Find where the given text appears and provide that cell's center as [X, Y] coordinate. 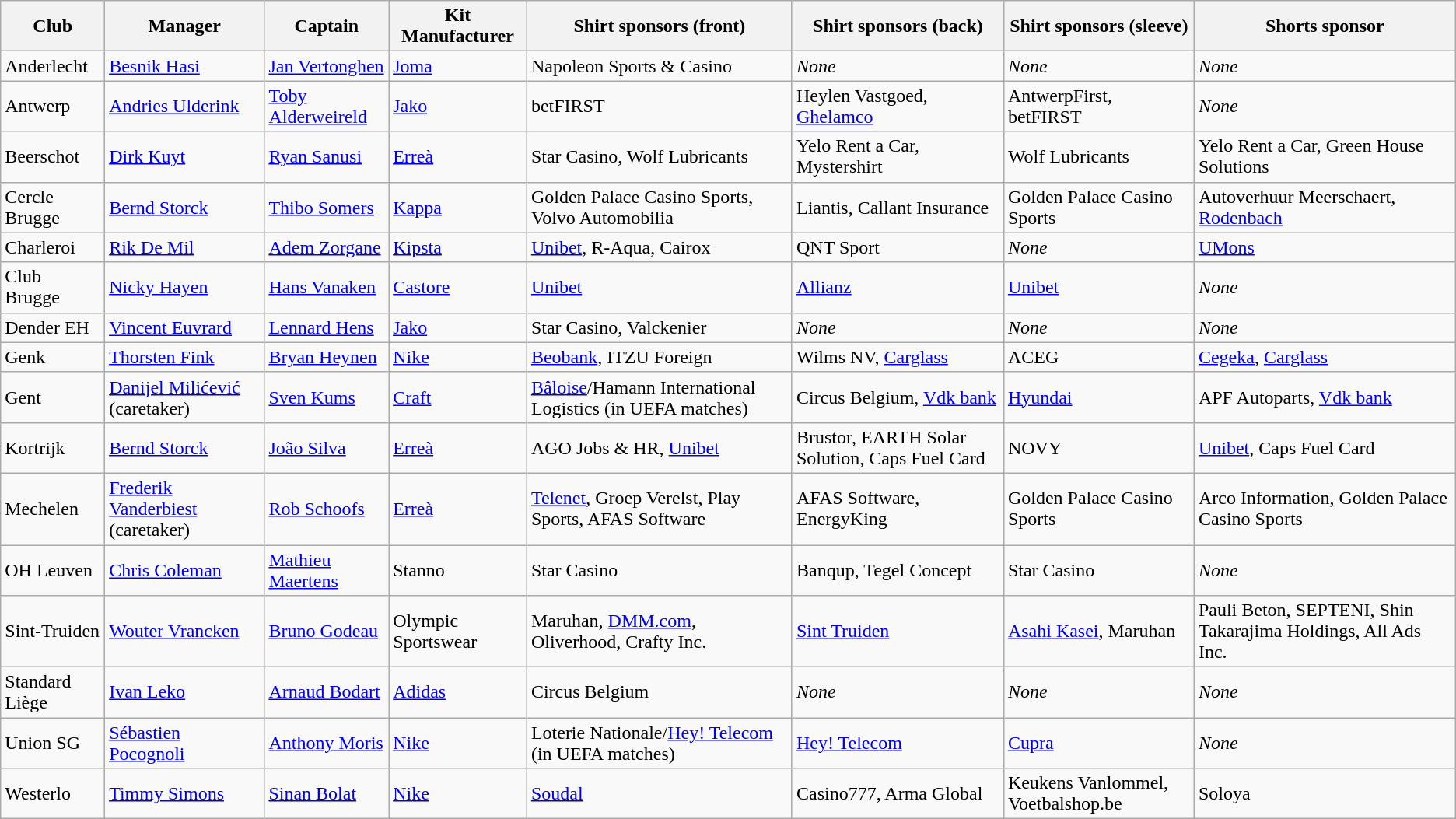
Rik De Mil [185, 247]
Ivan Leko [185, 692]
Sébastien Pocognoli [185, 744]
Heylen Vastgoed, Ghelamco [898, 106]
Unibet, Caps Fuel Card [1325, 448]
Anderlecht [53, 66]
Napoleon Sports & Casino [660, 66]
Stanno [458, 569]
Wilms NV, Carglass [898, 357]
Standard Liège [53, 692]
Adidas [458, 692]
Beerschot [53, 157]
Sint-Truiden [53, 632]
Genk [53, 357]
Timmy Simons [185, 793]
Gent [53, 397]
Club Brugge [53, 288]
Mathieu Maertens [327, 569]
Manager [185, 26]
Maruhan, DMM.com, Oliverhood, Crafty Inc. [660, 632]
Craft [458, 397]
Sinan Bolat [327, 793]
Brustor, EARTH Solar Solution, Caps Fuel Card [898, 448]
Dender EH [53, 327]
Vincent Euvrard [185, 327]
Joma [458, 66]
Yelo Rent a Car, Mystershirt [898, 157]
Banqup, Tegel Concept [898, 569]
NOVY [1098, 448]
Sint Truiden [898, 632]
Mechelen [53, 509]
AFAS Software, EnergyKing [898, 509]
APF Autoparts, Vdk bank [1325, 397]
Shirt sponsors (front) [660, 26]
Hey! Telecom [898, 744]
Hans Vanaken [327, 288]
Cegeka, Carglass [1325, 357]
Star Casino, Valckenier [660, 327]
Kortrijk [53, 448]
Bâloise/Hamann International Logistics (in UEFA matches) [660, 397]
João Silva [327, 448]
Jan Vertonghen [327, 66]
Charleroi [53, 247]
Circus Belgium [660, 692]
Sven Kums [327, 397]
Soloya [1325, 793]
Thibo Somers [327, 207]
Star Casino, Wolf Lubricants [660, 157]
Hyundai [1098, 397]
betFIRST [660, 106]
Bryan Heynen [327, 357]
QNT Sport [898, 247]
Anthony Moris [327, 744]
Adem Zorgane [327, 247]
Rob Schoofs [327, 509]
Asahi Kasei, Maruhan [1098, 632]
Cupra [1098, 744]
Cercle Brugge [53, 207]
Arco Information, Golden Palace Casino Sports [1325, 509]
Unibet, R-Aqua, Cairox [660, 247]
Antwerp [53, 106]
Nicky Hayen [185, 288]
Dirk Kuyt [185, 157]
Allianz [898, 288]
Kipsta [458, 247]
Casino777, Arma Global [898, 793]
Westerlo [53, 793]
Captain [327, 26]
Olympic Sportswear [458, 632]
Soudal [660, 793]
Kit Manufacturer [458, 26]
Kappa [458, 207]
Toby Alderweireld [327, 106]
Besnik Hasi [185, 66]
Autoverhuur Meerschaert, Rodenbach [1325, 207]
Keukens Vanlommel, Voetbalshop.be [1098, 793]
Yelo Rent a Car, Green House Solutions [1325, 157]
Ryan Sanusi [327, 157]
Pauli Beton, SEPTENI, Shin Takarajima Holdings, All Ads Inc. [1325, 632]
AntwerpFirst, betFIRST [1098, 106]
Shirt sponsors (sleeve) [1098, 26]
Beobank, ITZU Foreign [660, 357]
ACEG [1098, 357]
Shirt sponsors (back) [898, 26]
Shorts sponsor [1325, 26]
Chris Coleman [185, 569]
Danijel Milićević (caretaker) [185, 397]
Wouter Vrancken [185, 632]
Club [53, 26]
Arnaud Bodart [327, 692]
Telenet, Groep Verelst, Play Sports, AFAS Software [660, 509]
Union SG [53, 744]
Bruno Godeau [327, 632]
Wolf Lubricants [1098, 157]
OH Leuven [53, 569]
Castore [458, 288]
Andries Ulderink [185, 106]
Circus Belgium, Vdk bank [898, 397]
AGO Jobs & HR, Unibet [660, 448]
Golden Palace Casino Sports, Volvo Automobilia [660, 207]
Loterie Nationale/Hey! Telecom (in UEFA matches) [660, 744]
Frederik Vanderbiest (caretaker) [185, 509]
Liantis, Callant Insurance [898, 207]
Thorsten Fink [185, 357]
UMons [1325, 247]
Lennard Hens [327, 327]
